Locate the cell with the specified text and output its (x, y) center coordinate. 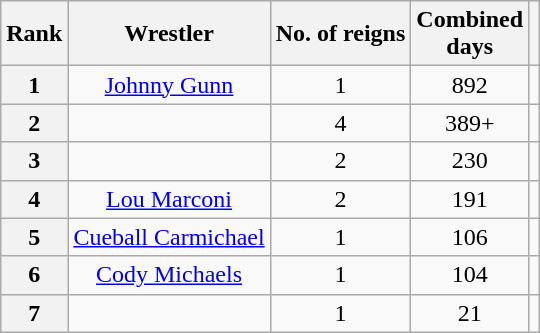
7 (34, 313)
Combineddays (470, 34)
106 (470, 237)
Cody Michaels (169, 275)
230 (470, 161)
Wrestler (169, 34)
21 (470, 313)
Rank (34, 34)
6 (34, 275)
Lou Marconi (169, 199)
892 (470, 85)
389+ (470, 123)
No. of reigns (340, 34)
Johnny Gunn (169, 85)
104 (470, 275)
Cueball Carmichael (169, 237)
191 (470, 199)
5 (34, 237)
3 (34, 161)
